Determine the [x, y] coordinate at the center of the cell enclosing the given text.  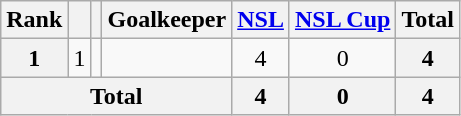
NSL Cup [342, 20]
Rank [34, 20]
NSL [261, 20]
Goalkeeper [167, 20]
